Extract the (X, Y) coordinate from the center of the cell holding the provided text.  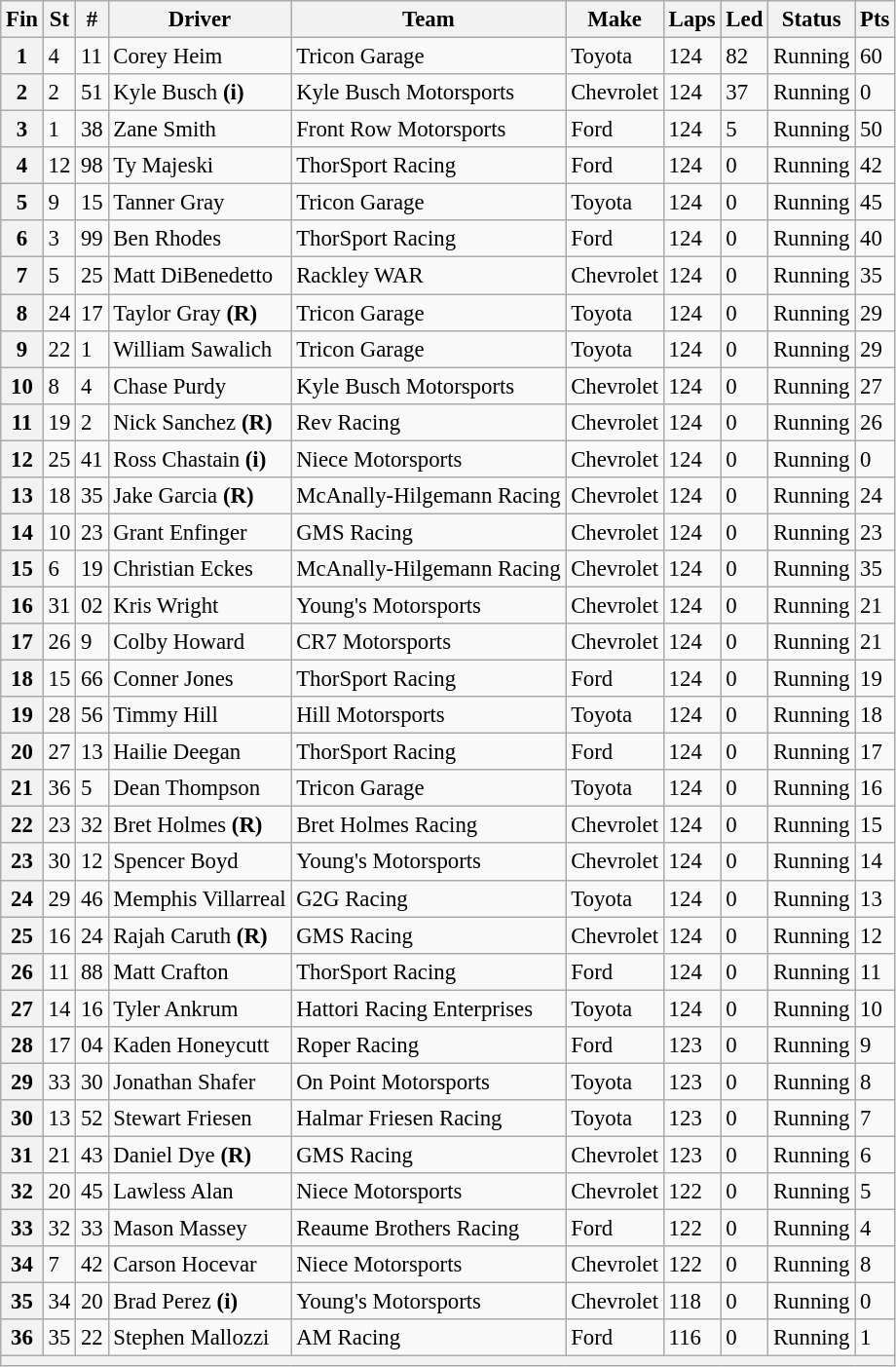
Chase Purdy (200, 386)
CR7 Motorsports (429, 642)
Make (615, 19)
Christian Eckes (200, 569)
G2G Racing (429, 898)
Grant Enfinger (200, 532)
On Point Motorsports (429, 1082)
Nick Sanchez (R) (200, 422)
St (58, 19)
52 (92, 1119)
37 (744, 93)
Matt DiBenedetto (200, 276)
38 (92, 130)
Stewart Friesen (200, 1119)
116 (691, 1338)
Pts (875, 19)
118 (691, 1302)
02 (92, 605)
Hill Motorsports (429, 715)
04 (92, 1045)
Ben Rhodes (200, 239)
Zane Smith (200, 130)
51 (92, 93)
60 (875, 57)
Driver (200, 19)
99 (92, 239)
Led (744, 19)
Memphis Villarreal (200, 898)
Lawless Alan (200, 1192)
William Sawalich (200, 349)
Brad Perez (i) (200, 1302)
Corey Heim (200, 57)
Colby Howard (200, 642)
46 (92, 898)
Ross Chastain (i) (200, 459)
Jake Garcia (R) (200, 496)
Timmy Hill (200, 715)
Rajah Caruth (R) (200, 935)
Hailie Deegan (200, 752)
82 (744, 57)
Hattori Racing Enterprises (429, 1008)
40 (875, 239)
Laps (691, 19)
Matt Crafton (200, 971)
Tanner Gray (200, 203)
Reaume Brothers Racing (429, 1229)
Tyler Ankrum (200, 1008)
98 (92, 166)
43 (92, 1155)
Kris Wright (200, 605)
Halmar Friesen Racing (429, 1119)
Bret Holmes Racing (429, 825)
66 (92, 679)
Rackley WAR (429, 276)
Fin (22, 19)
Kaden Honeycutt (200, 1045)
88 (92, 971)
Front Row Motorsports (429, 130)
Daniel Dye (R) (200, 1155)
Taylor Gray (R) (200, 313)
Status (812, 19)
Conner Jones (200, 679)
# (92, 19)
AM Racing (429, 1338)
50 (875, 130)
56 (92, 715)
Mason Massey (200, 1229)
Spencer Boyd (200, 862)
Stephen Mallozzi (200, 1338)
Rev Racing (429, 422)
Bret Holmes (R) (200, 825)
Carson Hocevar (200, 1265)
Dean Thompson (200, 788)
Kyle Busch (i) (200, 93)
Team (429, 19)
Ty Majeski (200, 166)
Jonathan Shafer (200, 1082)
Roper Racing (429, 1045)
41 (92, 459)
